Identify which cell holds the provided text, then report its (x, y) central coordinate. 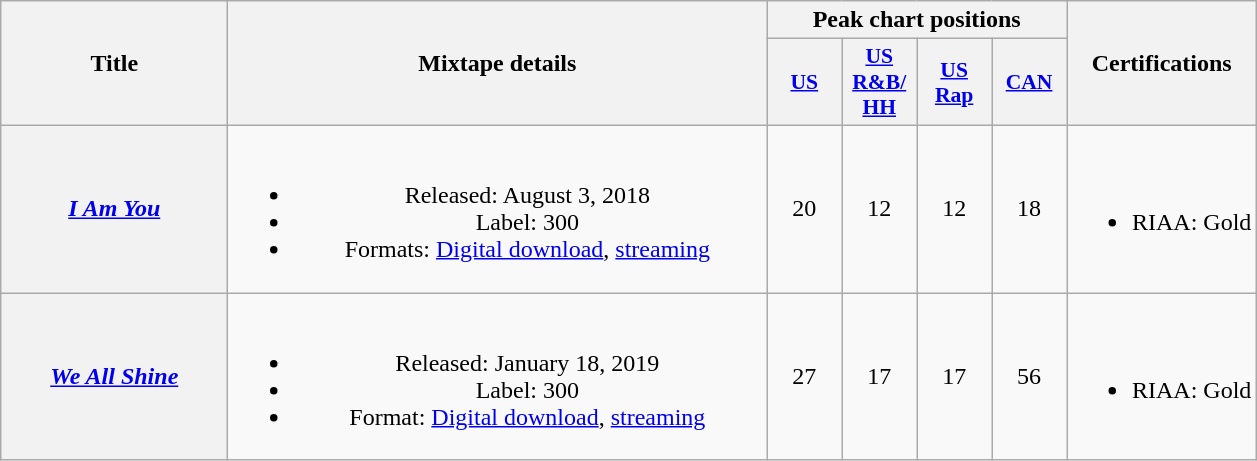
USRap (954, 82)
56 (1030, 376)
Released: January 18, 2019Label: 300Format: Digital download, streaming (498, 376)
Title (114, 64)
Released: August 3, 2018Label: 300Formats: Digital download, streaming (498, 208)
27 (804, 376)
Certifications (1161, 64)
CAN (1030, 82)
US (804, 82)
USR&B/HH (880, 82)
We All Shine (114, 376)
I Am You (114, 208)
18 (1030, 208)
Peak chart positions (917, 20)
Mixtape details (498, 64)
20 (804, 208)
